Detect which cell encompasses the target text, then output its (X, Y) center coordinate. 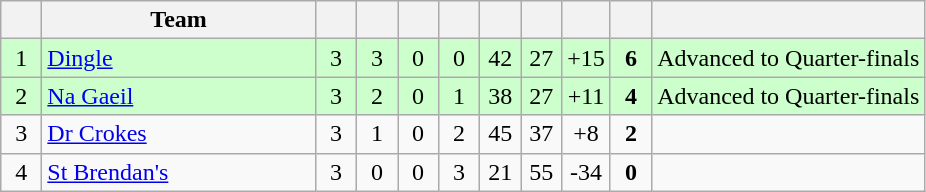
+15 (586, 58)
-34 (586, 172)
38 (500, 96)
Na Gaeil (179, 96)
Team (179, 20)
+11 (586, 96)
37 (542, 134)
Dingle (179, 58)
Dr Crokes (179, 134)
42 (500, 58)
St Brendan's (179, 172)
45 (500, 134)
55 (542, 172)
21 (500, 172)
6 (630, 58)
+8 (586, 134)
